Scan for the cell matching the given text and deliver its (X, Y) coordinate at center. 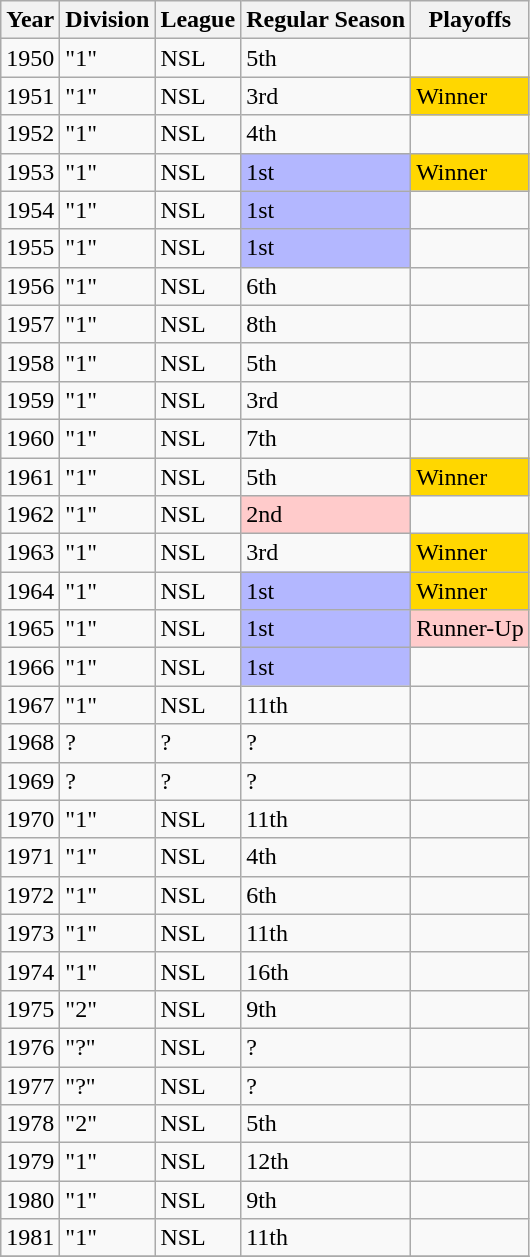
1955 (30, 248)
1966 (30, 667)
1960 (30, 438)
1959 (30, 400)
1975 (30, 1009)
1956 (30, 286)
Playoffs (470, 20)
1980 (30, 1200)
1950 (30, 58)
1962 (30, 515)
1974 (30, 971)
1953 (30, 172)
1973 (30, 933)
1964 (30, 591)
12th (326, 1162)
1958 (30, 362)
1963 (30, 553)
1968 (30, 743)
2nd (326, 515)
1965 (30, 629)
1970 (30, 819)
1972 (30, 895)
8th (326, 324)
1957 (30, 324)
16th (326, 971)
1969 (30, 781)
1977 (30, 1085)
1979 (30, 1162)
1961 (30, 477)
1952 (30, 134)
Year (30, 20)
1978 (30, 1124)
1981 (30, 1238)
7th (326, 438)
1967 (30, 705)
1951 (30, 96)
1976 (30, 1047)
Regular Season (326, 20)
Division (108, 20)
League (198, 20)
1954 (30, 210)
Runner-Up (470, 629)
1971 (30, 857)
